Output the [x, y] coordinate of the center of the cell containing the given text.  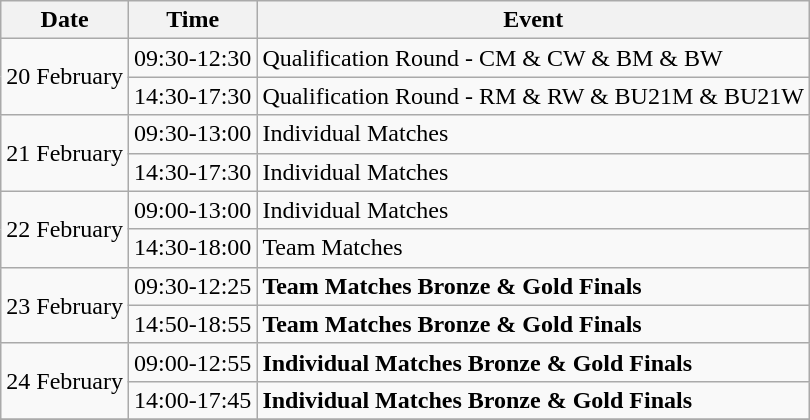
09:30-13:00 [192, 134]
09:30-12:30 [192, 58]
21 February [65, 153]
Team Matches [534, 248]
Date [65, 20]
24 February [65, 381]
Time [192, 20]
20 February [65, 77]
22 February [65, 229]
Event [534, 20]
14:30-18:00 [192, 248]
14:00-17:45 [192, 400]
Qualification Round - CM & CW & BM & BW [534, 58]
09:30-12:25 [192, 286]
09:00-12:55 [192, 362]
Qualification Round - RM & RW & BU21M & BU21W [534, 96]
23 February [65, 305]
09:00-13:00 [192, 210]
14:50-18:55 [192, 324]
